Provide the (X, Y) coordinate of the cell's center where the given text is located.  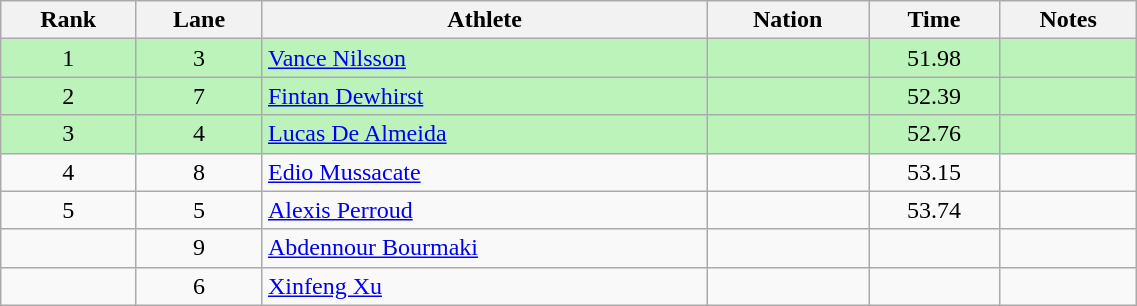
53.15 (934, 172)
6 (200, 286)
2 (68, 96)
52.76 (934, 134)
Rank (68, 20)
Lucas De Almeida (484, 134)
51.98 (934, 58)
Alexis Perroud (484, 210)
Fintan Dewhirst (484, 96)
53.74 (934, 210)
52.39 (934, 96)
8 (200, 172)
Vance Nilsson (484, 58)
9 (200, 248)
Lane (200, 20)
Abdennour Bourmaki (484, 248)
Notes (1068, 20)
1 (68, 58)
Time (934, 20)
Athlete (484, 20)
7 (200, 96)
Xinfeng Xu (484, 286)
Edio Mussacate (484, 172)
Nation (788, 20)
